From the cell containing the given text, extract its center point as [X, Y] coordinate. 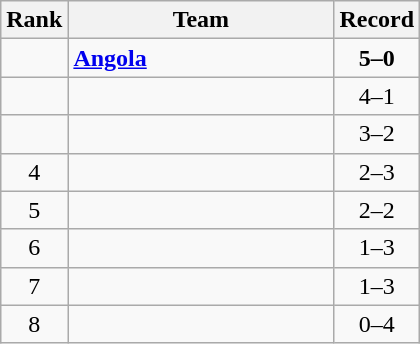
5 [34, 210]
3–2 [377, 134]
7 [34, 286]
2–3 [377, 172]
Team [201, 20]
Record [377, 20]
Angola [201, 58]
4–1 [377, 96]
Rank [34, 20]
4 [34, 172]
5–0 [377, 58]
2–2 [377, 210]
6 [34, 248]
0–4 [377, 324]
8 [34, 324]
